Find where the given text appears and provide that cell's center as [X, Y] coordinate. 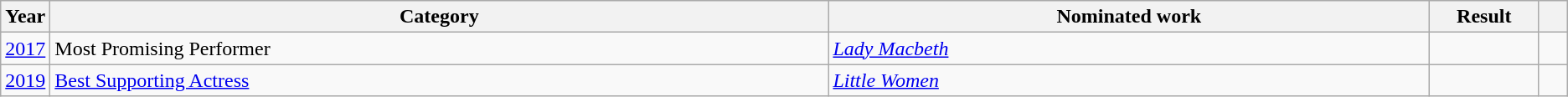
Best Supporting Actress [439, 80]
Category [439, 17]
2017 [25, 48]
Most Promising Performer [439, 48]
Nominated work [1129, 17]
Little Women [1129, 80]
Year [25, 17]
Lady Macbeth [1129, 48]
Result [1484, 17]
2019 [25, 80]
